Determine the [X, Y] coordinate at the center of the cell enclosing the given text.  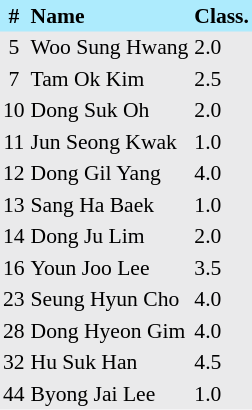
14 [14, 236]
3.5 [222, 268]
4.5 [222, 362]
Sang Ha Baek [110, 205]
7 [14, 79]
Name [110, 16]
Seung Hyun Cho [110, 300]
Dong Gil Yang [110, 174]
Woo Sung Hwang [110, 48]
10 [14, 110]
Tam Ok Kim [110, 79]
11 [14, 142]
44 [14, 394]
13 [14, 205]
28 [14, 331]
23 [14, 300]
2.5 [222, 79]
Dong Suk Oh [110, 110]
12 [14, 174]
Jun Seong Kwak [110, 142]
Byong Jai Lee [110, 394]
32 [14, 362]
Youn Joo Lee [110, 268]
# [14, 16]
Class. [222, 16]
Hu Suk Han [110, 362]
Dong Hyeon Gim [110, 331]
16 [14, 268]
Dong Ju Lim [110, 236]
5 [14, 48]
